Locate the cell with the specified text and output its (x, y) center coordinate. 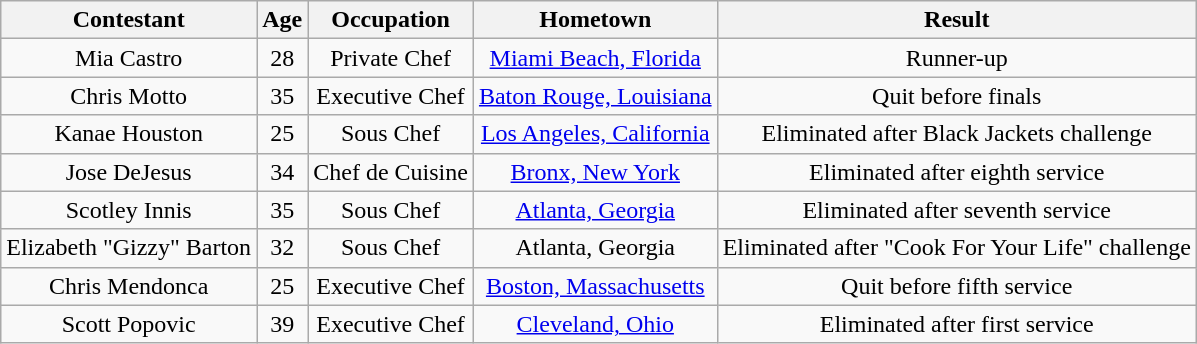
Elizabeth "Gizzy" Barton (129, 248)
Age (282, 20)
Cleveland, Ohio (595, 324)
Chris Mendonca (129, 286)
Bronx, New York (595, 172)
Boston, Massachusetts (595, 286)
Contestant (129, 20)
Quit before fifth service (956, 286)
Baton Rouge, Louisiana (595, 96)
Private Chef (391, 58)
32 (282, 248)
34 (282, 172)
Eliminated after seventh service (956, 210)
Jose DeJesus (129, 172)
Miami Beach, Florida (595, 58)
Hometown (595, 20)
Chef de Cuisine (391, 172)
Quit before finals (956, 96)
Eliminated after Black Jackets challenge (956, 134)
Scott Popovic (129, 324)
Runner-up (956, 58)
Mia Castro (129, 58)
Eliminated after "Cook For Your Life" challenge (956, 248)
28 (282, 58)
Result (956, 20)
Eliminated after first service (956, 324)
Scotley Innis (129, 210)
Chris Motto (129, 96)
Occupation (391, 20)
Kanae Houston (129, 134)
39 (282, 324)
Eliminated after eighth service (956, 172)
Los Angeles, California (595, 134)
